Output the (X, Y) coordinate of the center of the cell containing the given text.  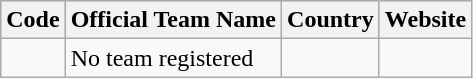
Website (425, 20)
Code (33, 20)
No team registered (173, 58)
Country (331, 20)
Official Team Name (173, 20)
